Extract the [X, Y] coordinate from the center of the cell holding the provided text.  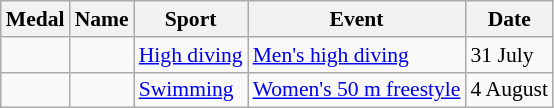
Swimming [191, 90]
High diving [191, 55]
Sport [191, 19]
Event [357, 19]
Medal [36, 19]
Women's 50 m freestyle [357, 90]
Name [102, 19]
31 July [508, 55]
Date [508, 19]
4 August [508, 90]
Men's high diving [357, 55]
